Capture the cell that displays the provided text and extract its (x, y) central coordinate. 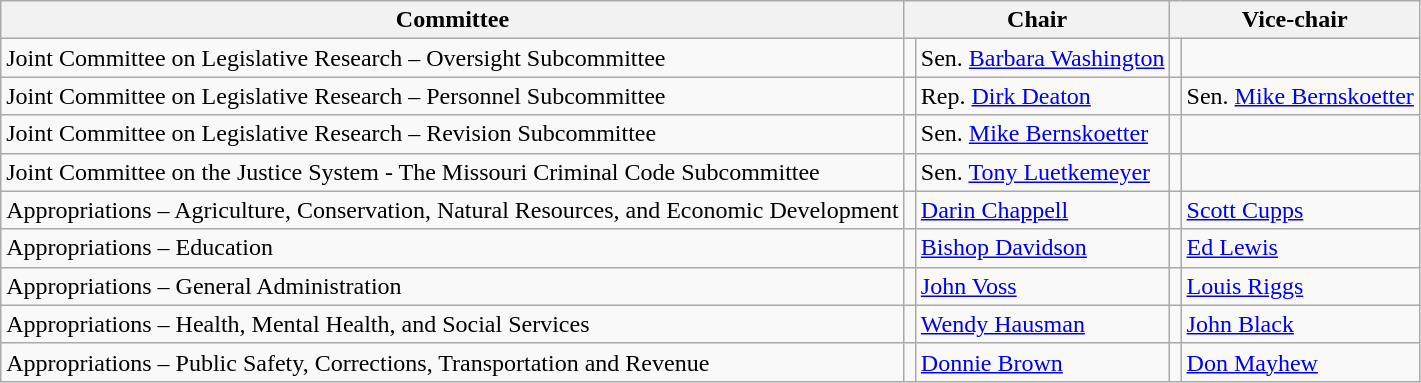
John Voss (1042, 286)
Joint Committee on the Justice System - The Missouri Criminal Code Subcommittee (453, 172)
Appropriations – General Administration (453, 286)
John Black (1300, 324)
Appropriations – Public Safety, Corrections, Transportation and Revenue (453, 362)
Bishop Davidson (1042, 248)
Rep. Dirk Deaton (1042, 96)
Chair (1037, 20)
Committee (453, 20)
Scott Cupps (1300, 210)
Don Mayhew (1300, 362)
Appropriations – Education (453, 248)
Appropriations – Health, Mental Health, and Social Services (453, 324)
Appropriations – Agriculture, Conservation, Natural Resources, and Economic Development (453, 210)
Sen. Barbara Washington (1042, 58)
Wendy Hausman (1042, 324)
Donnie Brown (1042, 362)
Darin Chappell (1042, 210)
Joint Committee on Legislative Research – Personnel Subcommittee (453, 96)
Joint Committee on Legislative Research – Oversight Subcommittee (453, 58)
Ed Lewis (1300, 248)
Vice-chair (1294, 20)
Joint Committee on Legislative Research – Revision Subcommittee (453, 134)
Louis Riggs (1300, 286)
Sen. Tony Luetkemeyer (1042, 172)
